Return the [X, Y] coordinate for the center point of the cell that contains the specified text.  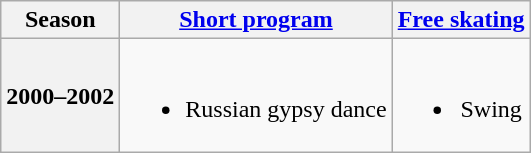
Swing [461, 96]
Free skating [461, 20]
Russian gypsy dance [256, 96]
Short program [256, 20]
2000–2002 [60, 96]
Season [60, 20]
